Provide the (X, Y) coordinate of the cell's center where the given text is located.  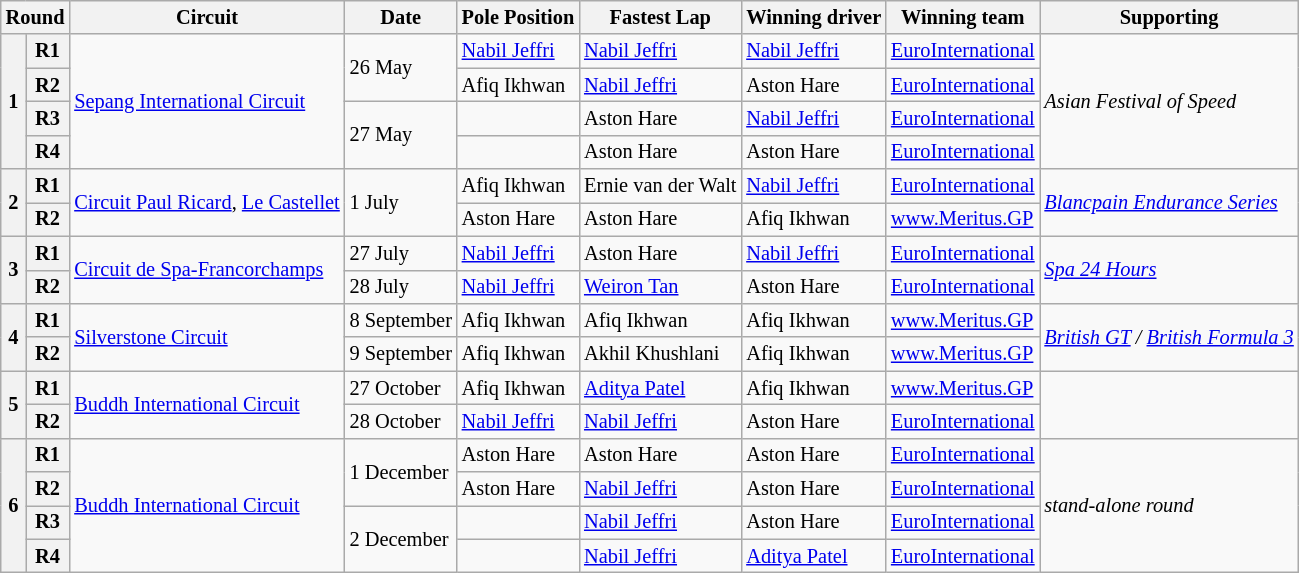
Ernie van der Walt (660, 186)
1 (14, 102)
26 May (401, 68)
Date (401, 17)
3 (14, 270)
Fastest Lap (660, 17)
Spa 24 Hours (1170, 270)
6 (14, 506)
2 December (401, 538)
27 May (401, 134)
British GT / British Formula 3 (1170, 336)
Circuit de Spa-Francorchamps (206, 270)
Winning driver (814, 17)
Circuit (206, 17)
stand-alone round (1170, 506)
Akhil Khushlani (660, 354)
4 (14, 336)
1 December (401, 472)
Pole Position (518, 17)
Winning team (962, 17)
Blancpain Endurance Series (1170, 202)
27 July (401, 253)
Sepang International Circuit (206, 102)
28 October (401, 421)
27 October (401, 388)
Asian Festival of Speed (1170, 102)
Silverstone Circuit (206, 336)
Supporting (1170, 17)
8 September (401, 320)
Weiron Tan (660, 287)
1 July (401, 202)
28 July (401, 287)
9 September (401, 354)
Round (36, 17)
Circuit Paul Ricard, Le Castellet (206, 202)
2 (14, 202)
5 (14, 404)
